Determine the [x, y] coordinate at the center of the cell enclosing the given text.  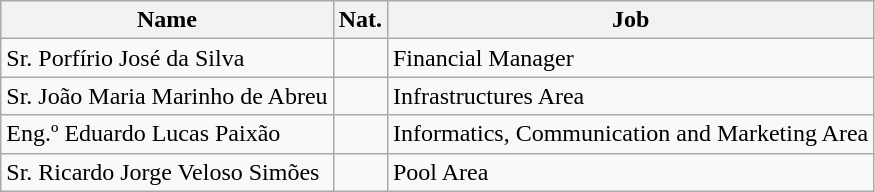
Financial Manager [630, 58]
Informatics, Communication and Marketing Area [630, 134]
Name [167, 20]
Sr. Porfírio José da Silva [167, 58]
Sr. João Maria Marinho de Abreu [167, 96]
Infrastructures Area [630, 96]
Pool Area [630, 172]
Sr. Ricardo Jorge Veloso Simões [167, 172]
Nat. [360, 20]
Eng.º Eduardo Lucas Paixão [167, 134]
Job [630, 20]
